Determine the [x, y] coordinate at the center of the cell enclosing the given text.  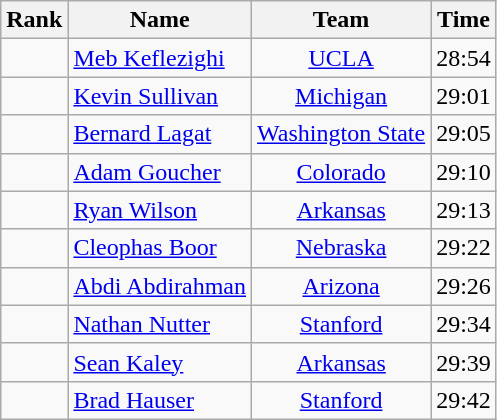
29:39 [464, 362]
Time [464, 20]
Meb Keflezighi [160, 58]
Abdi Abdirahman [160, 286]
Cleophas Boor [160, 248]
Michigan [342, 96]
Rank [34, 20]
29:34 [464, 324]
Team [342, 20]
29:10 [464, 172]
29:42 [464, 400]
Kevin Sullivan [160, 96]
29:22 [464, 248]
Nebraska [342, 248]
Brad Hauser [160, 400]
Arizona [342, 286]
Washington State [342, 134]
29:05 [464, 134]
29:26 [464, 286]
Adam Goucher [160, 172]
Nathan Nutter [160, 324]
28:54 [464, 58]
Ryan Wilson [160, 210]
Bernard Lagat [160, 134]
Colorado [342, 172]
29:01 [464, 96]
29:13 [464, 210]
Sean Kaley [160, 362]
Name [160, 20]
UCLA [342, 58]
